Capture the cell that displays the provided text and extract its (x, y) central coordinate. 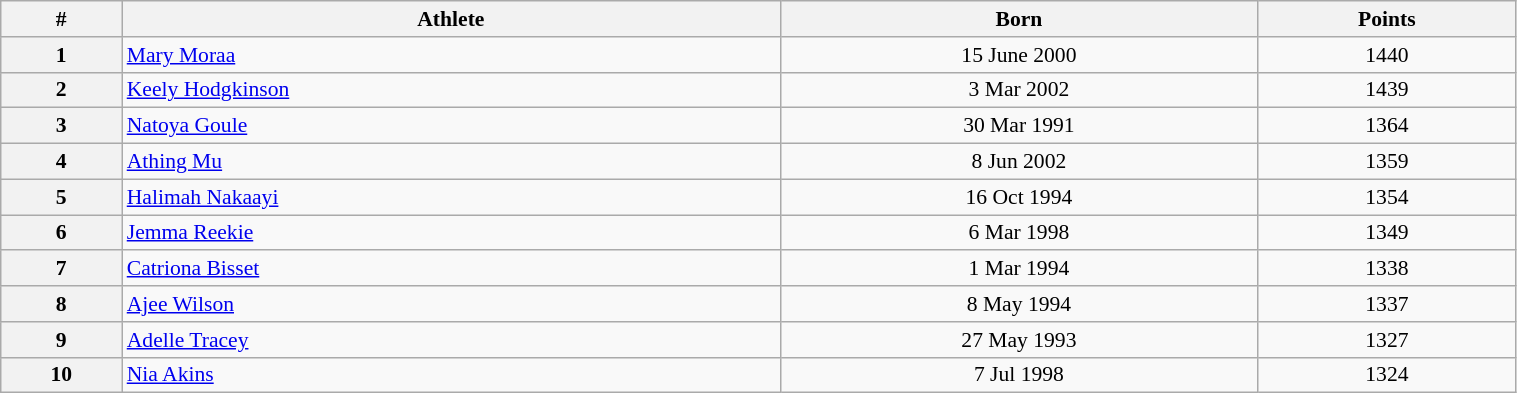
Nia Akins (451, 375)
6 (62, 233)
1439 (1387, 90)
1338 (1387, 269)
Ajee Wilson (451, 304)
30 Mar 1991 (1019, 126)
Mary Moraa (451, 55)
1324 (1387, 375)
Catriona Bisset (451, 269)
# (62, 19)
8 (62, 304)
1 Mar 1994 (1019, 269)
1349 (1387, 233)
15 June 2000 (1019, 55)
Born (1019, 19)
Points (1387, 19)
1 (62, 55)
1327 (1387, 340)
7 (62, 269)
3 (62, 126)
Halimah Nakaayi (451, 197)
1364 (1387, 126)
Athing Mu (451, 162)
4 (62, 162)
1337 (1387, 304)
Adelle Tracey (451, 340)
7 Jul 1998 (1019, 375)
1354 (1387, 197)
Athlete (451, 19)
5 (62, 197)
Keely Hodgkinson (451, 90)
Natoya Goule (451, 126)
8 Jun 2002 (1019, 162)
1359 (1387, 162)
Jemma Reekie (451, 233)
8 May 1994 (1019, 304)
2 (62, 90)
3 Mar 2002 (1019, 90)
27 May 1993 (1019, 340)
16 Oct 1994 (1019, 197)
10 (62, 375)
6 Mar 1998 (1019, 233)
9 (62, 340)
1440 (1387, 55)
